For the text-containing cell, return its midpoint in [X, Y] coordinate format. 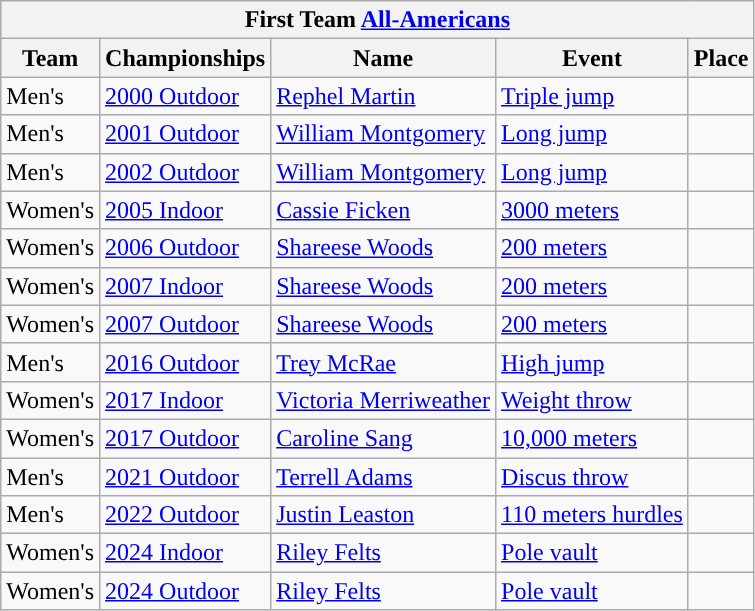
Team [50, 58]
2016 Outdoor [186, 362]
10,000 meters [592, 438]
2006 Outdoor [186, 248]
2002 Outdoor [186, 172]
Caroline Sang [384, 438]
3000 meters [592, 210]
2005 Indoor [186, 210]
2000 Outdoor [186, 96]
Terrell Adams [384, 477]
2024 Indoor [186, 553]
Victoria Merriweather [384, 400]
Place [721, 58]
Championships [186, 58]
Discus throw [592, 477]
2007 Outdoor [186, 324]
2017 Outdoor [186, 438]
High jump [592, 362]
Cassie Ficken [384, 210]
110 meters hurdles [592, 515]
Weight throw [592, 400]
2022 Outdoor [186, 515]
Event [592, 58]
First Team All-Americans [378, 20]
Justin Leaston [384, 515]
2007 Indoor [186, 286]
Trey McRae [384, 362]
2024 Outdoor [186, 591]
2017 Indoor [186, 400]
Rephel Martin [384, 96]
Triple jump [592, 96]
Name [384, 58]
2001 Outdoor [186, 134]
2021 Outdoor [186, 477]
